Output the [x, y] coordinate of the center of the cell containing the given text.  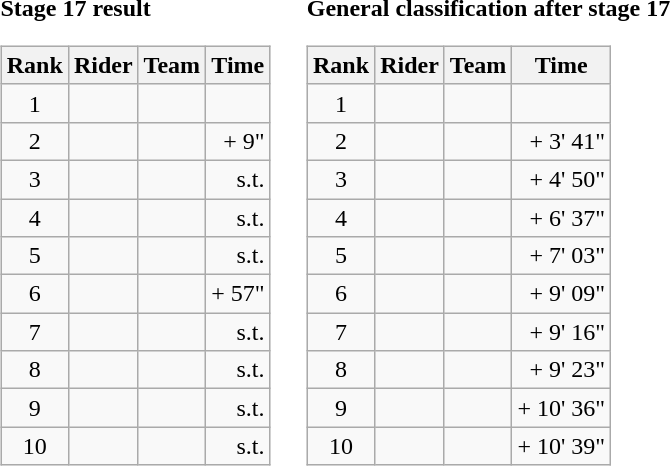
+ 10' 39" [562, 446]
+ 9' 09" [562, 294]
+ 6' 37" [562, 217]
+ 7' 03" [562, 256]
+ 9" [238, 141]
+ 10' 36" [562, 408]
+ 9' 23" [562, 370]
+ 9' 16" [562, 332]
+ 57" [238, 294]
+ 4' 50" [562, 179]
+ 3' 41" [562, 141]
